Capture the cell that displays the provided text and extract its [x, y] central coordinate. 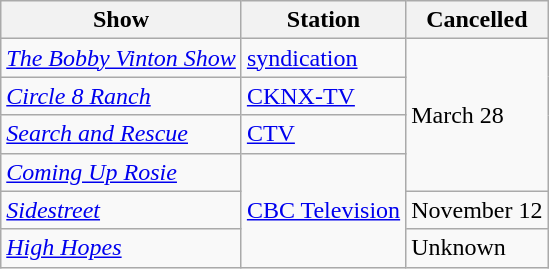
CBC Television [323, 210]
Sidestreet [122, 210]
The Bobby Vinton Show [122, 58]
Coming Up Rosie [122, 172]
Search and Rescue [122, 134]
Circle 8 Ranch [122, 96]
March 28 [477, 115]
High Hopes [122, 248]
CTV [323, 134]
Cancelled [477, 20]
CKNX-TV [323, 96]
Show [122, 20]
Station [323, 20]
syndication [323, 58]
November 12 [477, 210]
Unknown [477, 248]
